Extract the [x, y] coordinate from the center of the cell holding the provided text.  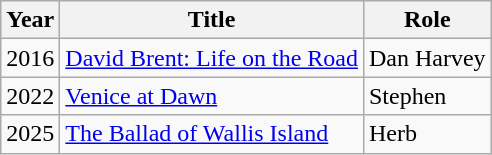
Stephen [427, 96]
Herb [427, 134]
David Brent: Life on the Road [212, 58]
2022 [30, 96]
The Ballad of Wallis Island [212, 134]
Role [427, 20]
Venice at Dawn [212, 96]
Title [212, 20]
Year [30, 20]
2025 [30, 134]
Dan Harvey [427, 58]
2016 [30, 58]
